Detect which cell encompasses the target text, then output its (x, y) center coordinate. 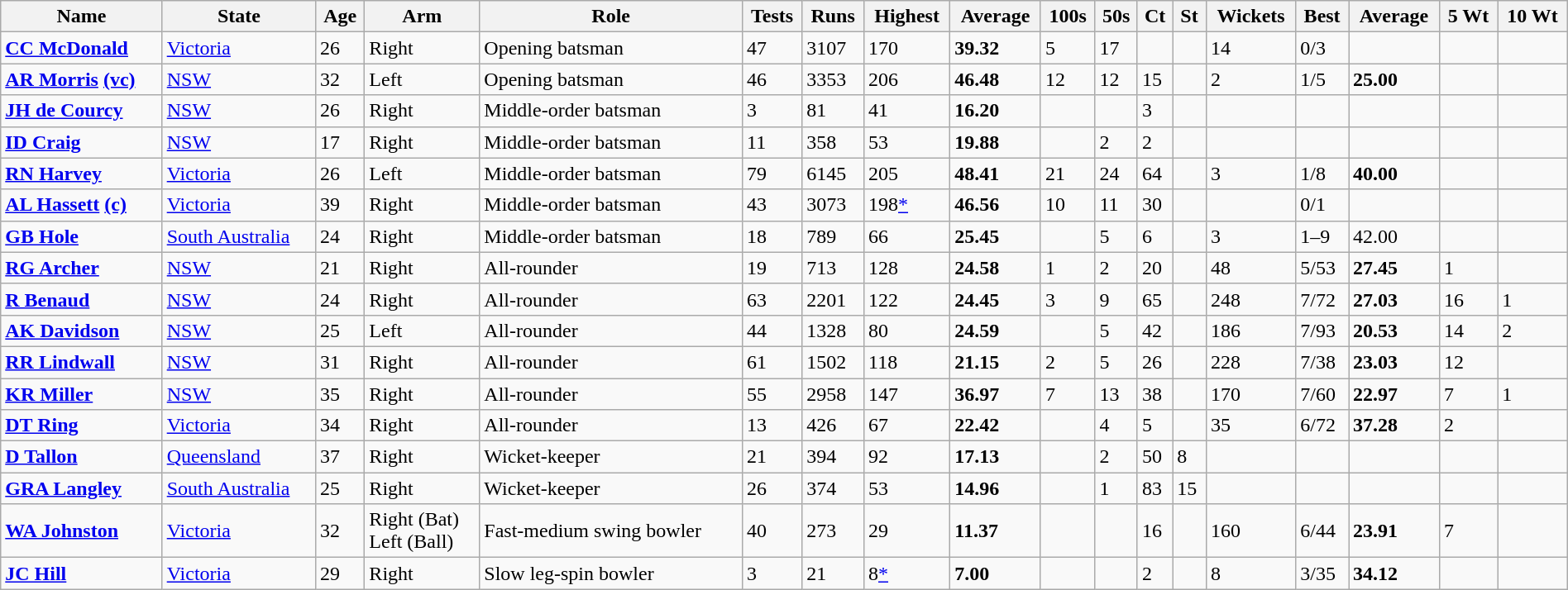
20 (1154, 268)
44 (772, 331)
186 (1250, 331)
42 (1154, 331)
42.00 (1394, 236)
31 (341, 362)
18 (772, 236)
3353 (834, 79)
AL Hassett (c) (81, 205)
48.41 (996, 174)
25.00 (1394, 79)
50 (1154, 457)
66 (906, 236)
24.45 (996, 299)
41 (906, 111)
118 (906, 362)
Queensland (238, 457)
79 (772, 174)
Tests (772, 17)
7.00 (996, 573)
7/38 (1322, 362)
Highest (906, 17)
State (238, 17)
7/60 (1322, 394)
3107 (834, 48)
55 (772, 394)
11.37 (996, 531)
46.48 (996, 79)
27.03 (1394, 299)
8* (906, 573)
37 (341, 457)
21.15 (996, 362)
0/3 (1322, 48)
DT Ring (81, 426)
19 (772, 268)
39 (341, 205)
GB Hole (81, 236)
1–9 (1322, 236)
RN Harvey (81, 174)
81 (834, 111)
20.53 (1394, 331)
83 (1154, 488)
GRA Langley (81, 488)
67 (906, 426)
14.96 (996, 488)
63 (772, 299)
3/35 (1322, 573)
10 (1067, 205)
Fast-medium swing bowler (611, 531)
40 (772, 531)
D Tallon (81, 457)
Best (1322, 17)
CC McDonald (81, 48)
Wickets (1250, 17)
1328 (834, 331)
AR Morris (vc) (81, 79)
147 (906, 394)
24.59 (996, 331)
206 (906, 79)
WA Johnston (81, 531)
27.45 (1394, 268)
RG Archer (81, 268)
6/72 (1322, 426)
5/53 (1322, 268)
1/5 (1322, 79)
22.42 (996, 426)
374 (834, 488)
40.00 (1394, 174)
6145 (834, 174)
394 (834, 457)
36.97 (996, 394)
122 (906, 299)
65 (1154, 299)
23.03 (1394, 362)
789 (834, 236)
16.20 (996, 111)
39.32 (996, 48)
34 (341, 426)
47 (772, 48)
2958 (834, 394)
22.97 (1394, 394)
43 (772, 205)
19.88 (996, 142)
Right (Bat)Left (Ball) (422, 531)
25.45 (996, 236)
92 (906, 457)
7/93 (1322, 331)
JC Hill (81, 573)
2201 (834, 299)
713 (834, 268)
4 (1116, 426)
273 (834, 531)
KR Miller (81, 394)
Arm (422, 17)
Runs (834, 17)
30 (1154, 205)
205 (906, 174)
6 (1154, 236)
64 (1154, 174)
46.56 (996, 205)
Ct (1154, 17)
80 (906, 331)
Name (81, 17)
37.28 (1394, 426)
1502 (834, 362)
6/44 (1322, 531)
Age (341, 17)
7/72 (1322, 299)
34.12 (1394, 573)
1/8 (1322, 174)
46 (772, 79)
17.13 (996, 457)
ID Craig (81, 142)
3073 (834, 205)
24.58 (996, 268)
38 (1154, 394)
Slow leg-spin bowler (611, 573)
JH de Courcy (81, 111)
50s (1116, 17)
0/1 (1322, 205)
198* (906, 205)
426 (834, 426)
160 (1250, 531)
100s (1067, 17)
48 (1250, 268)
9 (1116, 299)
St (1189, 17)
Role (611, 17)
RR Lindwall (81, 362)
5 Wt (1468, 17)
23.91 (1394, 531)
R Benaud (81, 299)
248 (1250, 299)
358 (834, 142)
10 Wt (1533, 17)
61 (772, 362)
228 (1250, 362)
AK Davidson (81, 331)
128 (906, 268)
